Return the (x, y) coordinate for the center point of the cell that contains the specified text.  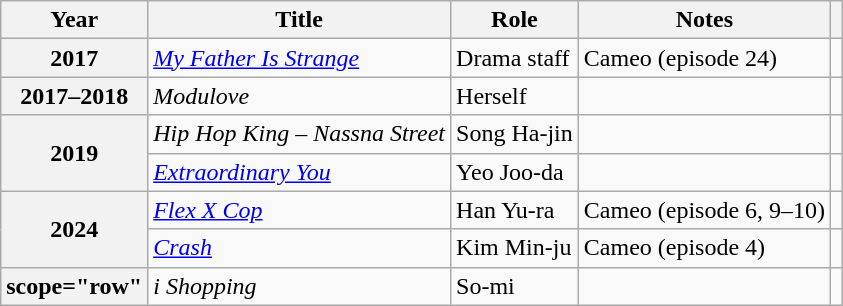
Kim Min-ju (515, 248)
Drama staff (515, 58)
Notes (704, 20)
Cameo (episode 4) (704, 248)
Flex X Cop (300, 210)
Year (74, 20)
scope="row" (74, 286)
Han Yu-ra (515, 210)
2019 (74, 153)
Modulove (300, 96)
Role (515, 20)
2017–2018 (74, 96)
My Father Is Strange (300, 58)
Cameo (episode 24) (704, 58)
i Shopping (300, 286)
Herself (515, 96)
So-mi (515, 286)
2024 (74, 229)
Hip Hop King – Nassna Street (300, 134)
2017 (74, 58)
Cameo (episode 6, 9–10) (704, 210)
Yeo Joo-da (515, 172)
Crash (300, 248)
Extraordinary You (300, 172)
Title (300, 20)
Song Ha-jin (515, 134)
